Provide the [x, y] coordinate of the cell's center where the given text is located.  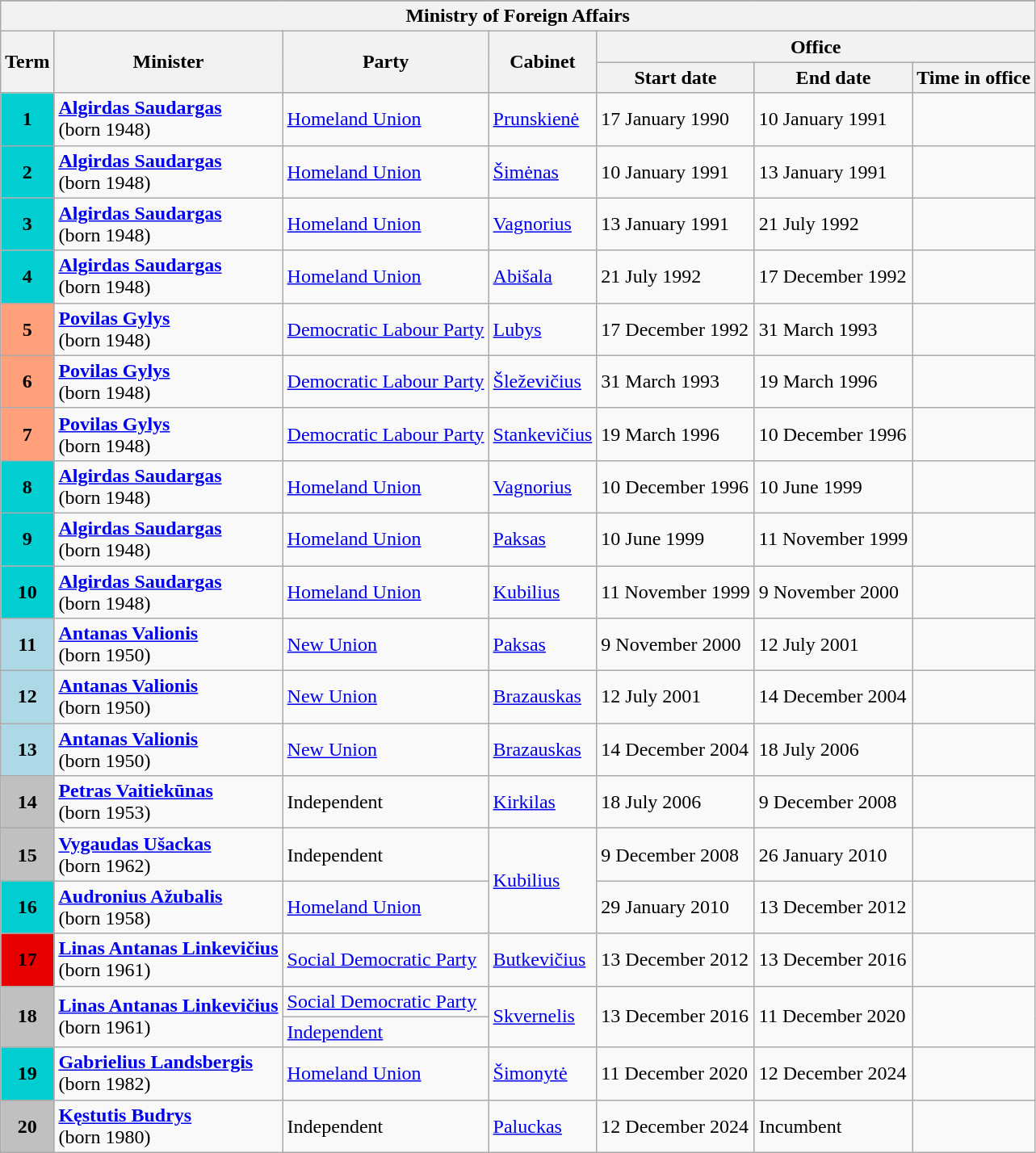
7 [27, 434]
5 [27, 329]
Gabrielius Landsbergis (born 1982) [168, 1074]
Incumbent [833, 1126]
6 [27, 381]
Lubys [543, 329]
Butkevičius [543, 959]
Paluckas [543, 1126]
Audronius Ažubalis (born 1958) [168, 908]
26 January 2010 [833, 854]
9 [27, 539]
Start date [675, 78]
3 [27, 224]
1 [27, 119]
Šimonytė [543, 1074]
8 [27, 486]
20 [27, 1126]
Abišala [543, 276]
13 [27, 749]
17 [27, 959]
Party [386, 62]
19 [27, 1074]
Šimėnas [543, 171]
Šleževičius [543, 381]
Time in office [974, 78]
Cabinet [543, 62]
11 [27, 644]
Stankevičius [543, 434]
18 [27, 1017]
Ministry of Foreign Affairs [518, 16]
End date [833, 78]
Vygaudas Ušackas (born 1962) [168, 854]
4 [27, 276]
Kirkilas [543, 803]
2 [27, 171]
29 January 2010 [675, 908]
Office [816, 47]
10 [27, 591]
17 January 1990 [675, 119]
15 [27, 854]
16 [27, 908]
12 [27, 698]
Prunskienė [543, 119]
Minister [168, 62]
14 [27, 803]
Term [27, 62]
Kęstutis Budrys (born 1980) [168, 1126]
Petras Vaitiekūnas (born 1953) [168, 803]
Skvernelis [543, 1017]
